From the cell containing the given text, extract its center point as [x, y] coordinate. 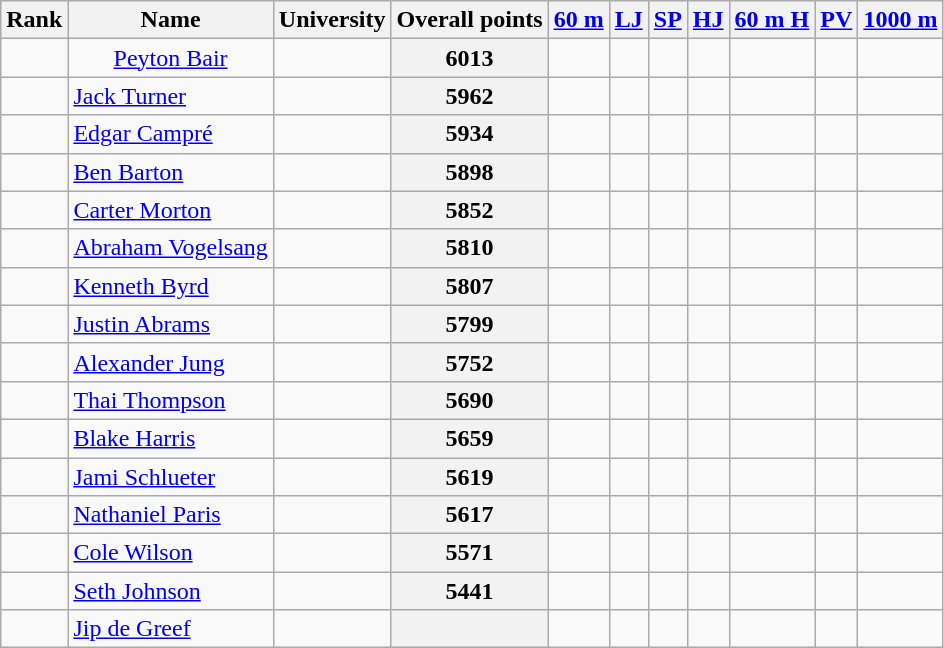
Edgar Campré [170, 134]
Thai Thompson [170, 400]
Peyton Bair [170, 58]
Jami Schlueter [170, 477]
5752 [470, 362]
Jack Turner [170, 96]
Ben Barton [170, 172]
5852 [470, 210]
60 m H [772, 20]
5962 [470, 96]
5934 [470, 134]
5571 [470, 553]
Seth Johnson [170, 591]
5441 [470, 591]
Jip de Greef [170, 629]
HJ [708, 20]
Nathaniel Paris [170, 515]
6013 [470, 58]
Rank [34, 20]
Abraham Vogelsang [170, 248]
PV [836, 20]
Carter Morton [170, 210]
Alexander Jung [170, 362]
1000 m [900, 20]
Cole Wilson [170, 553]
Name [170, 20]
60 m [578, 20]
5898 [470, 172]
5810 [470, 248]
Overall points [470, 20]
Kenneth Byrd [170, 286]
SP [668, 20]
5690 [470, 400]
Justin Abrams [170, 324]
University [332, 20]
Blake Harris [170, 438]
5807 [470, 286]
5659 [470, 438]
5619 [470, 477]
5617 [470, 515]
LJ [628, 20]
5799 [470, 324]
